Provide the (x, y) coordinate of the cell's center where the given text is located.  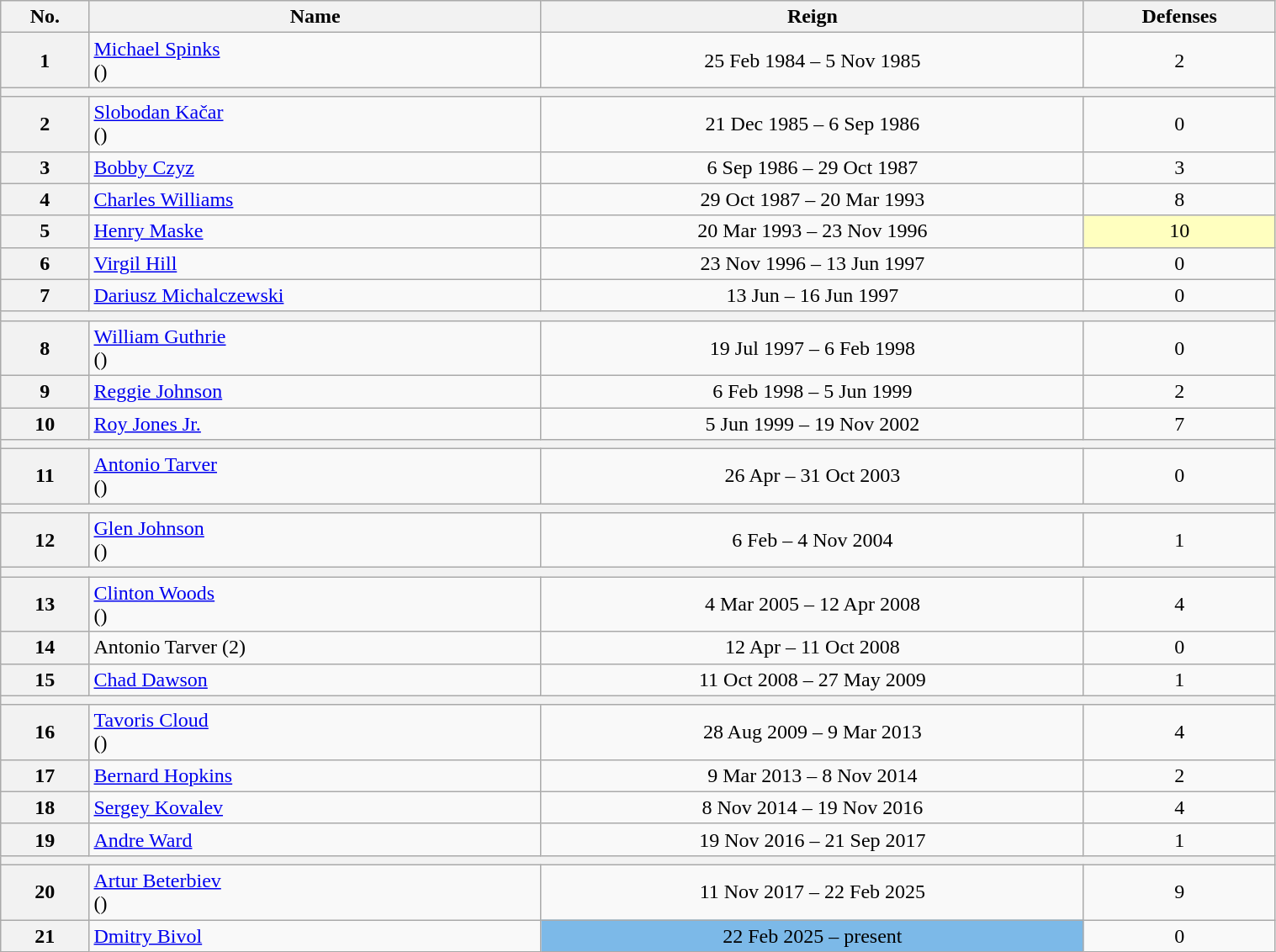
Virgil Hill (315, 263)
14 (45, 648)
9 Mar 2013 – 8 Nov 2014 (813, 775)
Bernard Hopkins (315, 775)
Clinton Woods() (315, 604)
17 (45, 775)
Henry Maske (315, 231)
26 Apr – 31 Oct 2003 (813, 476)
Slobodan Kačar() (315, 124)
23 Nov 1996 – 13 Jun 1997 (813, 263)
12 (45, 540)
19 (45, 839)
Dariusz Michalczewski (315, 295)
No. (45, 17)
6 (45, 263)
6 Sep 1986 – 29 Oct 1987 (813, 167)
Glen Johnson() (315, 540)
25 Feb 1984 – 5 Nov 1985 (813, 61)
11 Oct 2008 – 27 May 2009 (813, 680)
Antonio Tarver() (315, 476)
Dmitry Bivol (315, 936)
Tavoris Cloud() (315, 732)
13 (45, 604)
Reggie Johnson (315, 391)
Andre Ward (315, 839)
Roy Jones Jr. (315, 423)
Sergey Kovalev (315, 807)
11 (45, 476)
15 (45, 680)
Michael Spinks() (315, 61)
28 Aug 2009 – 9 Mar 2013 (813, 732)
19 Nov 2016 – 21 Sep 2017 (813, 839)
20 (45, 891)
13 Jun – 16 Jun 1997 (813, 295)
5 (45, 231)
18 (45, 807)
4 Mar 2005 – 12 Apr 2008 (813, 604)
Reign (813, 17)
William Guthrie() (315, 348)
Antonio Tarver (2) (315, 648)
Defenses (1179, 17)
21 Dec 1985 – 6 Sep 1986 (813, 124)
12 Apr – 11 Oct 2008 (813, 648)
6 Feb – 4 Nov 2004 (813, 540)
16 (45, 732)
21 (45, 936)
22 Feb 2025 – present (813, 936)
Bobby Czyz (315, 167)
5 Jun 1999 – 19 Nov 2002 (813, 423)
20 Mar 1993 – 23 Nov 1996 (813, 231)
Chad Dawson (315, 680)
29 Oct 1987 – 20 Mar 1993 (813, 199)
Charles Williams (315, 199)
8 Nov 2014 – 19 Nov 2016 (813, 807)
19 Jul 1997 – 6 Feb 1998 (813, 348)
6 Feb 1998 – 5 Jun 1999 (813, 391)
Name (315, 17)
11 Nov 2017 – 22 Feb 2025 (813, 891)
Artur Beterbiev() (315, 891)
